Identify which cell holds the provided text, then report its (x, y) central coordinate. 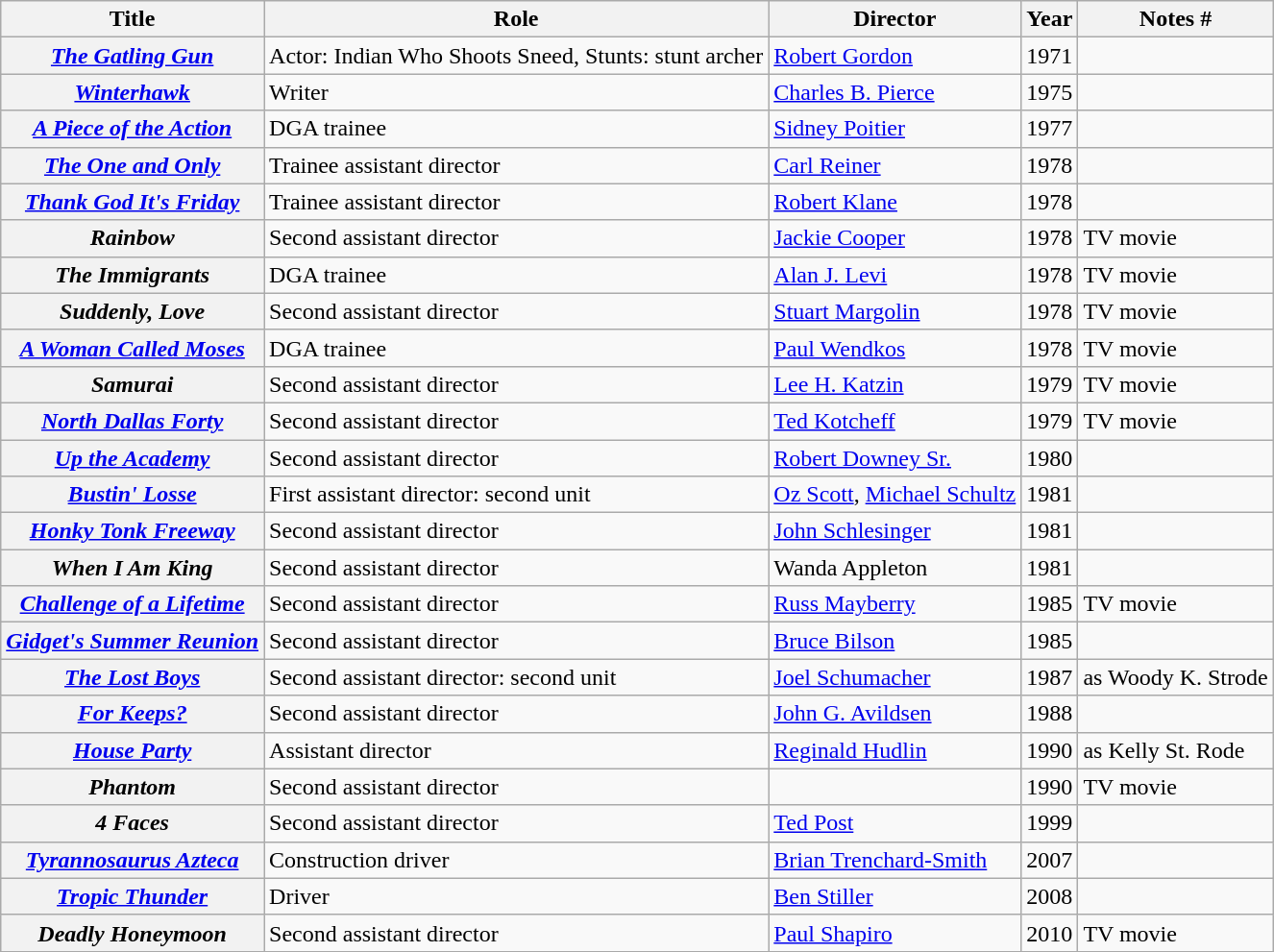
Reginald Hudlin (895, 750)
2008 (1049, 896)
Title (133, 19)
Notes # (1176, 19)
Challenge of a Lifetime (133, 604)
A Woman Called Moses (133, 348)
For Keeps? (133, 714)
1987 (1049, 677)
1999 (1049, 823)
A Piece of the Action (133, 129)
Robert Klane (895, 202)
Samurai (133, 384)
1977 (1049, 129)
4 Faces (133, 823)
Bustin' Losse (133, 495)
The Gatling Gun (133, 56)
Assistant director (517, 750)
Brian Trenchard-Smith (895, 860)
Suddenly, Love (133, 311)
Director (895, 19)
When I Am King (133, 568)
Paul Shapiro (895, 933)
Phantom (133, 787)
Winterhawk (133, 92)
1980 (1049, 458)
1971 (1049, 56)
Stuart Margolin (895, 311)
Carl Reiner (895, 165)
Rainbow (133, 238)
Sidney Poitier (895, 129)
Second assistant director: second unit (517, 677)
2010 (1049, 933)
First assistant director: second unit (517, 495)
Ted Kotcheff (895, 421)
Ted Post (895, 823)
Honky Tonk Freeway (133, 531)
The Immigrants (133, 275)
Tyrannosaurus Azteca (133, 860)
John Schlesinger (895, 531)
Russ Mayberry (895, 604)
Writer (517, 92)
Bruce Bilson (895, 641)
Year (1049, 19)
Oz Scott, Michael Schultz (895, 495)
John G. Avildsen (895, 714)
Up the Academy (133, 458)
1975 (1049, 92)
Role (517, 19)
Paul Wendkos (895, 348)
2007 (1049, 860)
House Party (133, 750)
Ben Stiller (895, 896)
Robert Gordon (895, 56)
North Dallas Forty (133, 421)
The Lost Boys (133, 677)
Robert Downey Sr. (895, 458)
Thank God It's Friday (133, 202)
Wanda Appleton (895, 568)
1988 (1049, 714)
Alan J. Levi (895, 275)
Tropic Thunder (133, 896)
The One and Only (133, 165)
Deadly Honeymoon (133, 933)
Lee H. Katzin (895, 384)
Jackie Cooper (895, 238)
Construction driver (517, 860)
Driver (517, 896)
Joel Schumacher (895, 677)
Gidget's Summer Reunion (133, 641)
as Kelly St. Rode (1176, 750)
as Woody K. Strode (1176, 677)
Actor: Indian Who Shoots Sneed, Stunts: stunt archer (517, 56)
Charles B. Pierce (895, 92)
